Locate the cell with the specified text and output its (X, Y) center coordinate. 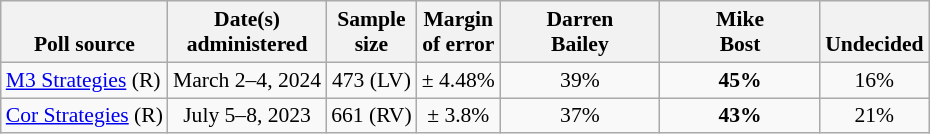
July 5–8, 2023 (247, 116)
473 (LV) (372, 80)
45% (740, 80)
Marginof error (458, 32)
Cor Strategies (R) (84, 116)
Date(s)administered (247, 32)
DarrenBailey (580, 32)
21% (874, 116)
Undecided (874, 32)
± 4.48% (458, 80)
March 2–4, 2024 (247, 80)
Poll source (84, 32)
661 (RV) (372, 116)
16% (874, 80)
MikeBost (740, 32)
± 3.8% (458, 116)
43% (740, 116)
Samplesize (372, 32)
M3 Strategies (R) (84, 80)
37% (580, 116)
39% (580, 80)
